Provide the (x, y) coordinate of the cell's center where the given text is located.  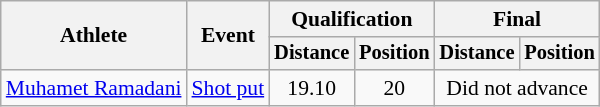
Did not advance (516, 88)
20 (394, 88)
Event (228, 36)
Shot put (228, 88)
Qualification (352, 19)
19.10 (312, 88)
Final (516, 19)
Athlete (94, 36)
Muhamet Ramadani (94, 88)
